Return [x, y] of the center of cell containing provided text 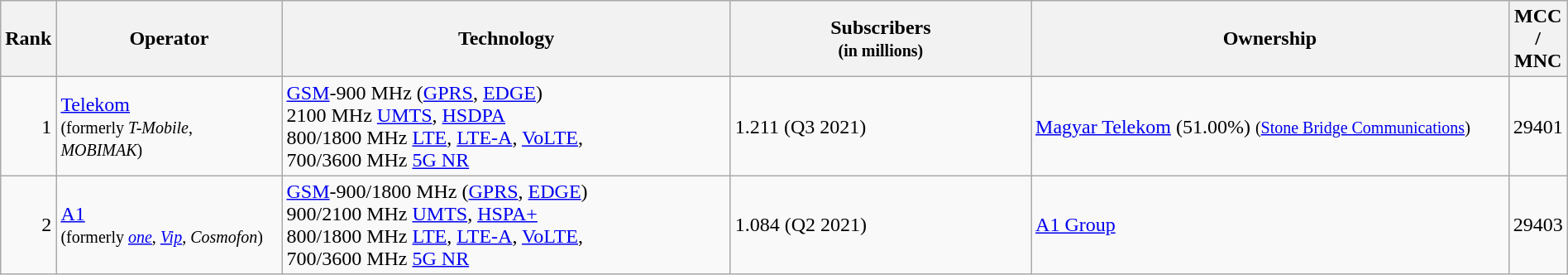
1.084 (Q2 2021) [880, 225]
MCC / MNC [1538, 39]
GSM-900 MHz (GPRS, EDGE) 2100 MHz UMTS, HSDPA800/1800 MHz LTE, LTE-A, VoLTE,700/3600 MHz 5G NR [506, 126]
Technology [506, 39]
29403 [1538, 225]
Telekom (formerly T-Mobile, MOBIMAK) [169, 126]
Ownership [1270, 39]
Rank [28, 39]
2 [28, 225]
Operator [169, 39]
Subscribers(in millions) [880, 39]
GSM-900/1800 MHz (GPRS, EDGE) 900/2100 MHz UMTS, HSPA+800/1800 MHz LTE, LTE-A, VoLTE, 700/3600 MHz 5G NR [506, 225]
A1 Group [1270, 225]
1 [28, 126]
1.211 (Q3 2021) [880, 126]
29401 [1538, 126]
Magyar Telekom (51.00%) (Stone Bridge Communications) [1270, 126]
A1 (formerly one, Vip, Cosmofon) [169, 225]
